Locate the cell with the specified text and output its (X, Y) center coordinate. 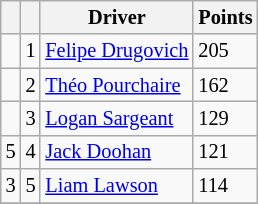
2 (31, 85)
129 (225, 118)
205 (225, 51)
114 (225, 186)
1 (31, 51)
162 (225, 85)
Logan Sargeant (116, 118)
Driver (116, 17)
Felipe Drugovich (116, 51)
121 (225, 152)
Liam Lawson (116, 186)
Points (225, 17)
Jack Doohan (116, 152)
Théo Pourchaire (116, 85)
4 (31, 152)
